Provide the [X, Y] coordinate of the cell's center where the given text is located.  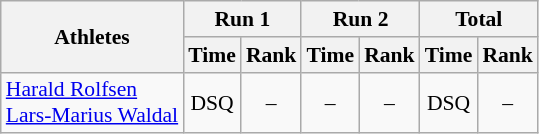
Run 1 [242, 19]
Harald RolfsenLars-Marius Waldal [92, 102]
Run 2 [360, 19]
Total [479, 19]
Athletes [92, 36]
